Output the [x, y] coordinate of the center of the cell containing the given text.  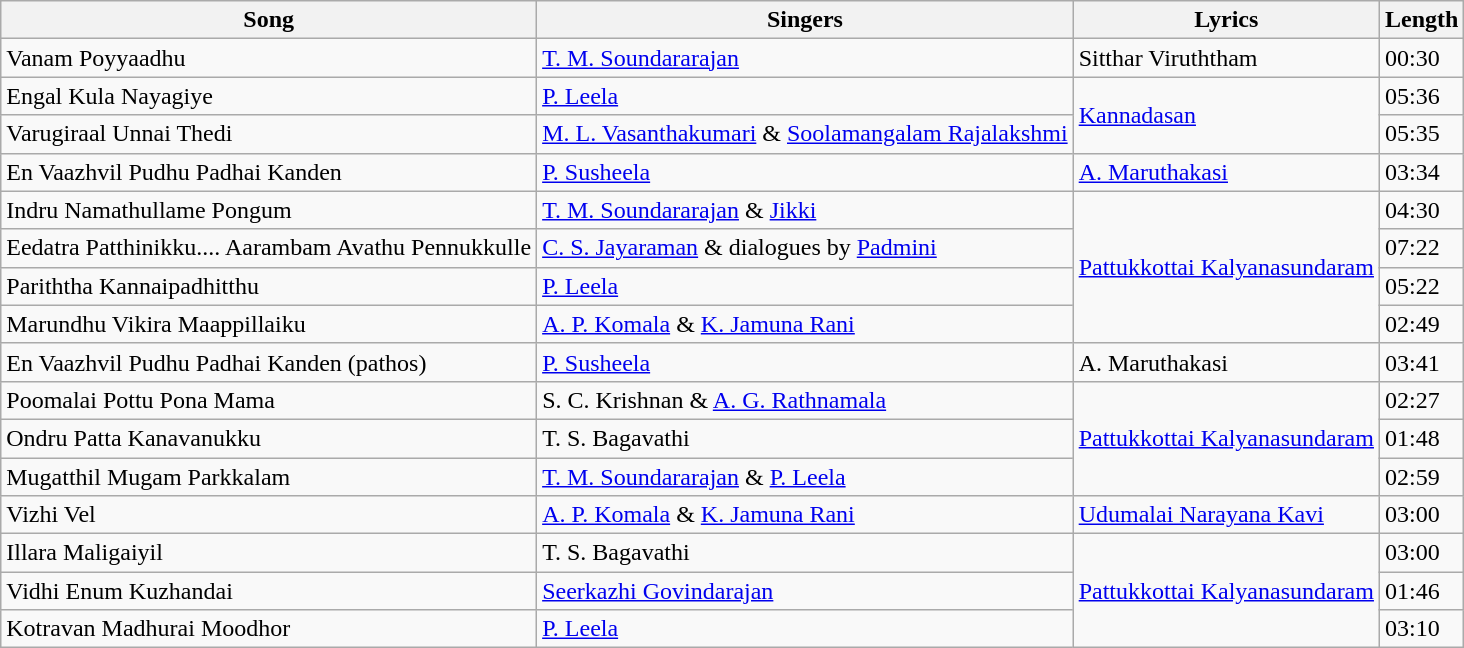
00:30 [1421, 58]
En Vaazhvil Pudhu Padhai Kanden (pathos) [269, 362]
Singers [806, 20]
Mugatthil Mugam Parkkalam [269, 477]
01:48 [1421, 438]
03:10 [1421, 629]
03:41 [1421, 362]
Indru Namathullame Pongum [269, 210]
Sitthar Viruththam [1226, 58]
C. S. Jayaraman & dialogues by Padmini [806, 248]
Varugiraal Unnai Thedi [269, 134]
T. M. Soundararajan [806, 58]
Vidhi Enum Kuzhandai [269, 591]
Lyrics [1226, 20]
Kotravan Madhurai Moodhor [269, 629]
07:22 [1421, 248]
05:35 [1421, 134]
En Vaazhvil Pudhu Padhai Kanden [269, 172]
Illara Maligaiyil [269, 553]
T. M. Soundararajan & Jikki [806, 210]
03:34 [1421, 172]
04:30 [1421, 210]
T. M. Soundararajan & P. Leela [806, 477]
Poomalai Pottu Pona Mama [269, 400]
02:49 [1421, 324]
S. C. Krishnan & A. G. Rathnamala [806, 400]
Length [1421, 20]
Eedatra Patthinikku.... Aarambam Avathu Pennukkulle [269, 248]
02:27 [1421, 400]
Ondru Patta Kanavanukku [269, 438]
M. L. Vasanthakumari & Soolamangalam Rajalakshmi [806, 134]
Vizhi Vel [269, 515]
Vanam Poyyaadhu [269, 58]
Udumalai Narayana Kavi [1226, 515]
Seerkazhi Govindarajan [806, 591]
Kannadasan [1226, 115]
05:36 [1421, 96]
Engal Kula Nayagiye [269, 96]
02:59 [1421, 477]
01:46 [1421, 591]
Pariththa Kannaipadhitthu [269, 286]
05:22 [1421, 286]
Marundhu Vikira Maappillaiku [269, 324]
Song [269, 20]
